For the text-containing cell, return its midpoint in [X, Y] coordinate format. 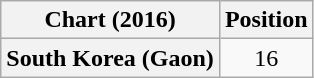
South Korea (Gaon) [110, 58]
16 [266, 58]
Position [266, 20]
Chart (2016) [110, 20]
